Provide the (X, Y) coordinate of the cell's center where the given text is located.  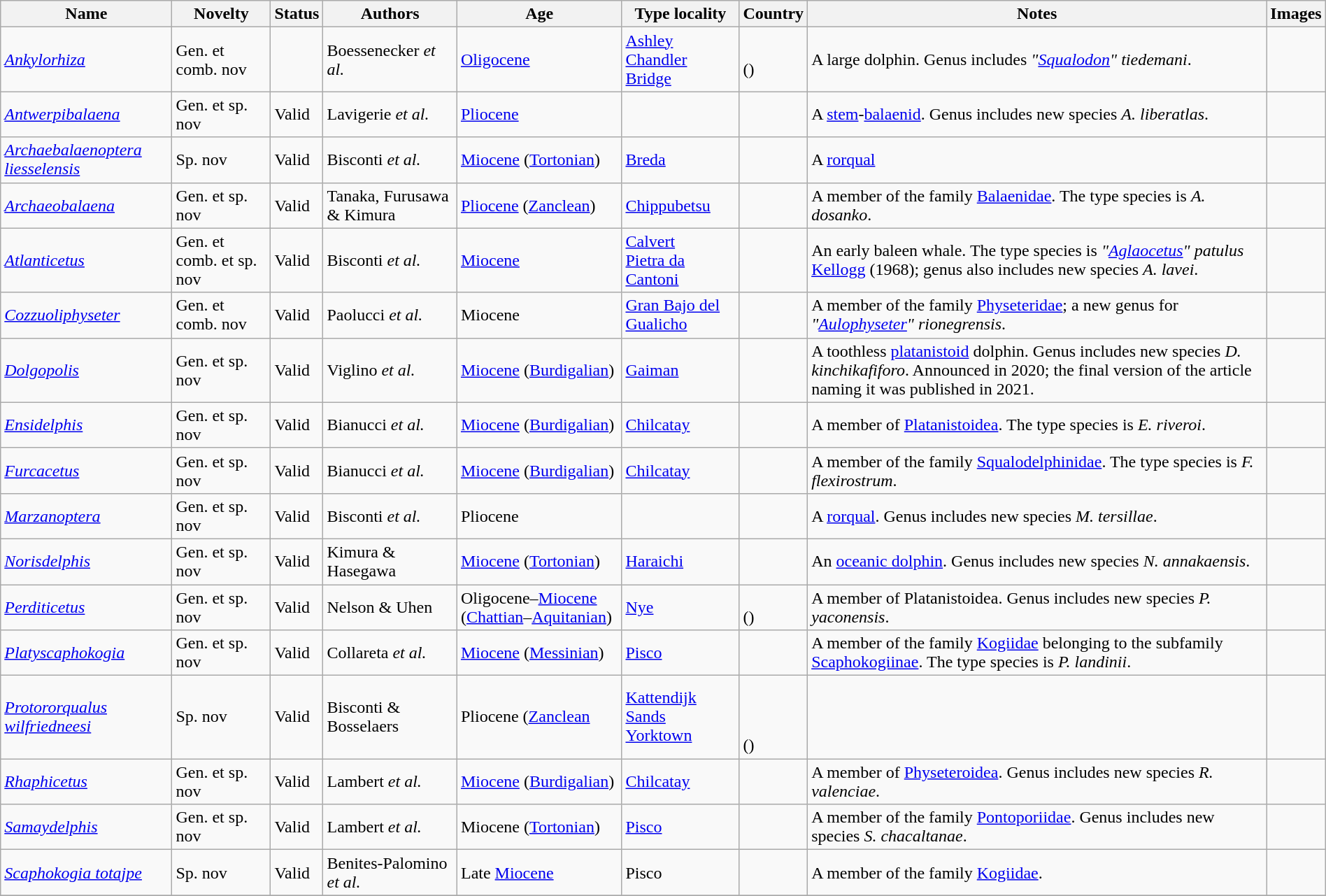
A rorqual (1037, 159)
Protororqualus wilfriedneesi (87, 718)
Perditicetus (87, 607)
A member of Physeteroidea. Genus includes new species R. valenciae. (1037, 782)
A member of the family Pontoporiidae. Genus includes new species S. chacaltanae. (1037, 827)
CalvertPietra da Cantoni (680, 260)
Gen. et comb. et sp. nov (221, 260)
Gran Bajo del Gualicho (680, 315)
A member of the family Squalodelphinidae. The type species is F. flexirostrum. (1037, 470)
Cozzuoliphyseter (87, 315)
Status (297, 14)
Ensidelphis (87, 425)
Ankylorhiza (87, 59)
Atlanticetus (87, 260)
A member of the family Physeteridae; a new genus for "Aulophyseter" rionegrensis. (1037, 315)
Authors (390, 14)
Norisdelphis (87, 561)
Pliocene (Zanclean (539, 718)
Paolucci et al. (390, 315)
Nelson & Uhen (390, 607)
Archaebalaenoptera liesselensis (87, 159)
A member of Platanistoidea. Genus includes new species P. yaconensis. (1037, 607)
Platyscaphokogia (87, 653)
Pliocene (Zanclean) (539, 206)
Scaphokogia totajpe (87, 873)
Country (773, 14)
Rhaphicetus (87, 782)
Lavigerie et al. (390, 115)
Viglino et al. (390, 370)
Nye (680, 607)
Tanaka, Furusawa & Kimura (390, 206)
Name (87, 14)
A member of Platanistoidea. The type species is E. riveroi. (1037, 425)
An early baleen whale. The type species is "Aglaocetus" patulus Kellogg (1968); genus also includes new species A. lavei. (1037, 260)
Kimura & Hasegawa (390, 561)
Oligocene (539, 59)
Miocene (Messinian) (539, 653)
A stem-balaenid. Genus includes new species A. liberatlas. (1037, 115)
Haraichi (680, 561)
An oceanic dolphin. Genus includes new species N. annakaensis. (1037, 561)
Late Miocene (539, 873)
Chippubetsu (680, 206)
Marzanoptera (87, 516)
Samaydelphis (87, 827)
A member of the family Kogiidae. (1037, 873)
A member of the family Kogiidae belonging to the subfamily Scaphokogiinae. The type species is P. landinii. (1037, 653)
A large dolphin. Genus includes "Squalodon" tiedemani. (1037, 59)
Type locality (680, 14)
Archaeobalaena (87, 206)
Boessenecker et al. (390, 59)
Novelty (221, 14)
Age (539, 14)
Kattendijk SandsYorktown (680, 718)
A member of the family Balaenidae. The type species is A. dosanko. (1037, 206)
Oligocene–Miocene (Chattian–Aquitanian) (539, 607)
Antwerpibalaena (87, 115)
A rorqual. Genus includes new species M. tersillae. (1037, 516)
AshleyChandler Bridge (680, 59)
Notes (1037, 14)
Dolgopolis (87, 370)
Breda (680, 159)
Benites-Palomino et al. (390, 873)
Images (1296, 14)
Collareta et al. (390, 653)
Furcacetus (87, 470)
Bisconti & Bosselaers (390, 718)
Gaiman (680, 370)
